For the text-containing cell, return its midpoint in [x, y] coordinate format. 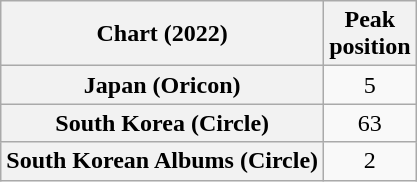
South Korean Albums (Circle) [162, 161]
Peakposition [370, 34]
2 [370, 161]
South Korea (Circle) [162, 123]
5 [370, 85]
Chart (2022) [162, 34]
Japan (Oricon) [162, 85]
63 [370, 123]
